Capture the cell that displays the provided text and extract its [X, Y] central coordinate. 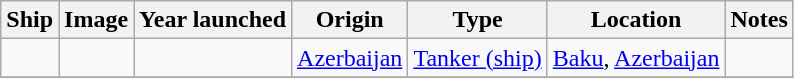
Type [478, 20]
Notes [759, 20]
Origin [350, 20]
Tanker (ship) [478, 58]
Baku, Azerbaijan [636, 58]
Year launched [213, 20]
Ship [30, 20]
Image [96, 20]
Location [636, 20]
Azerbaijan [350, 58]
